Extract the [x, y] coordinate from the center of the cell holding the provided text.  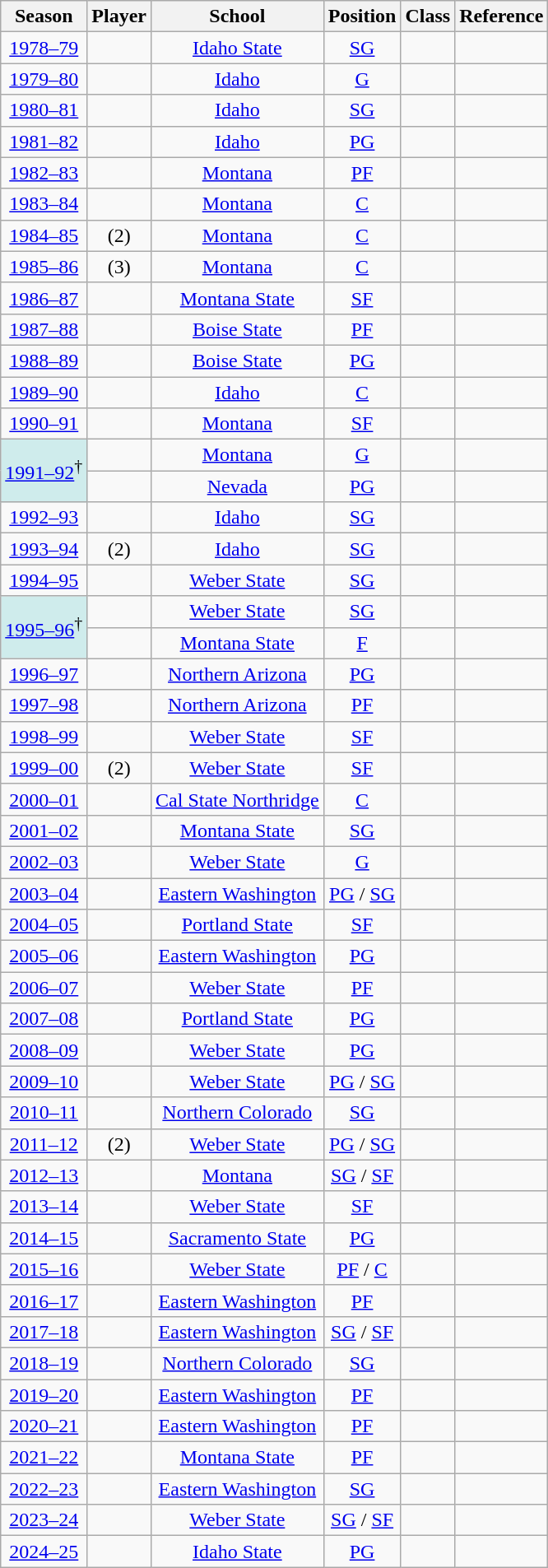
Position [362, 16]
2006–07 [44, 988]
2020–21 [44, 1426]
Sacramento State [238, 1238]
1998–99 [44, 737]
Reference [502, 16]
1994–95 [44, 580]
PF / C [362, 1269]
1992–93 [44, 518]
2017–18 [44, 1332]
2003–04 [44, 893]
2010–11 [44, 1113]
1979–80 [44, 79]
1989–90 [44, 393]
2001–02 [44, 831]
F [362, 643]
2000–01 [44, 799]
1981–82 [44, 142]
2012–13 [44, 1175]
Nevada [238, 486]
1993–94 [44, 549]
2011–12 [44, 1144]
2018–19 [44, 1363]
Season [44, 16]
2005–06 [44, 956]
1988–89 [44, 361]
1987–88 [44, 329]
2014–15 [44, 1238]
2023–24 [44, 1520]
2015–16 [44, 1269]
2019–20 [44, 1395]
2021–22 [44, 1458]
2007–08 [44, 1019]
2002–03 [44, 862]
1996–97 [44, 674]
2016–17 [44, 1300]
Class [428, 16]
Cal State Northridge [238, 799]
1980–81 [44, 110]
1984–85 [44, 235]
2013–14 [44, 1207]
1978–79 [44, 48]
1985–86 [44, 267]
1982–83 [44, 173]
1990–91 [44, 424]
1983–84 [44, 204]
School [238, 16]
(3) [119, 267]
1991–92† [44, 471]
1986–87 [44, 298]
1999–00 [44, 768]
2004–05 [44, 925]
2009–10 [44, 1082]
2008–09 [44, 1050]
2024–25 [44, 1552]
Player [119, 16]
2022–23 [44, 1489]
1995–96† [44, 627]
1997–98 [44, 705]
